From the cell containing the given text, extract its center point as (x, y) coordinate. 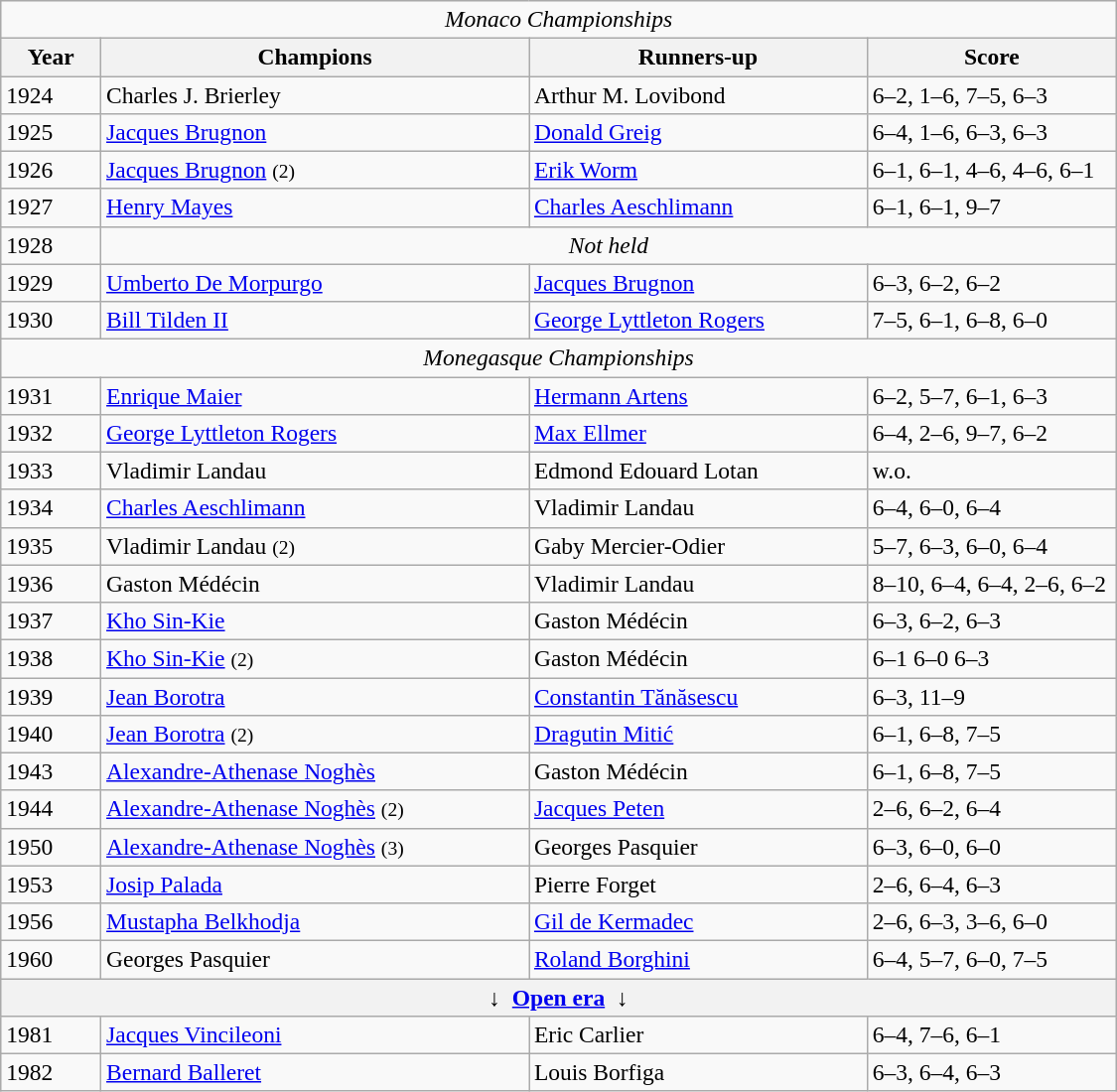
2–6, 6–4, 6–3 (991, 885)
6–1 6–0 6–3 (991, 658)
6–4, 2–6, 9–7, 6–2 (991, 433)
Bernard Balleret (316, 1072)
5–7, 6–3, 6–0, 6–4 (991, 546)
Year (52, 57)
1950 (52, 847)
Charles J. Brierley (316, 94)
1938 (52, 658)
6–4, 7–6, 6–1 (991, 1034)
Gaby Mercier-Odier (697, 546)
Alexandre-Athenase Noghès (316, 771)
1929 (52, 283)
6–3, 11–9 (991, 696)
Jacques Peten (697, 809)
Roland Borghini (697, 959)
1937 (52, 620)
Kho Sin-Kie (2) (316, 658)
1936 (52, 584)
Champions (316, 57)
1934 (52, 508)
Bill Tilden II (316, 320)
Gil de Kermadec (697, 921)
Score (991, 57)
Jean Borotra (316, 696)
1982 (52, 1072)
1981 (52, 1034)
Runners-up (697, 57)
8–10, 6–4, 6–4, 2–6, 6–2 (991, 584)
Erik Worm (697, 170)
1933 (52, 471)
1928 (52, 245)
Umberto De Morpurgo (316, 283)
Jean Borotra (2) (316, 734)
1925 (52, 132)
Kho Sin-Kie (316, 620)
6–4, 6–0, 6–4 (991, 508)
1940 (52, 734)
↓ Open era ↓ (559, 997)
1953 (52, 885)
2–6, 6–3, 3–6, 6–0 (991, 921)
6–3, 6–0, 6–0 (991, 847)
1927 (52, 207)
Monaco Championships (559, 19)
7–5, 6–1, 6–8, 6–0 (991, 320)
Vladimir Landau (2) (316, 546)
6–3, 6–2, 6–2 (991, 283)
Donald Greig (697, 132)
Monegasque Championships (559, 357)
1931 (52, 395)
Alexandre-Athenase Noghès (2) (316, 809)
Edmond Edouard Lotan (697, 471)
Max Ellmer (697, 433)
Hermann Artens (697, 395)
w.o. (991, 471)
Mustapha Belkhodja (316, 921)
2–6, 6–2, 6–4 (991, 809)
Dragutin Mitić (697, 734)
1926 (52, 170)
Eric Carlier (697, 1034)
1939 (52, 696)
6–2, 1–6, 7–5, 6–3 (991, 94)
Louis Borfiga (697, 1072)
Pierre Forget (697, 885)
Not held (610, 245)
Arthur M. Lovibond (697, 94)
Henry Mayes (316, 207)
1943 (52, 771)
1956 (52, 921)
Constantin Tănăsescu (697, 696)
1960 (52, 959)
6–4, 1–6, 6–3, 6–3 (991, 132)
6–2, 5–7, 6–1, 6–3 (991, 395)
6–1, 6–1, 4–6, 4–6, 6–1 (991, 170)
Alexandre-Athenase Noghès (3) (316, 847)
1932 (52, 433)
6–3, 6–4, 6–3 (991, 1072)
1930 (52, 320)
Jacques Vincileoni (316, 1034)
1935 (52, 546)
Josip Palada (316, 885)
6–1, 6–1, 9–7 (991, 207)
Jacques Brugnon (2) (316, 170)
Enrique Maier (316, 395)
1944 (52, 809)
1924 (52, 94)
6–3, 6–2, 6–3 (991, 620)
6–4, 5–7, 6–0, 7–5 (991, 959)
